Determine the [X, Y] coordinate at the center of the cell enclosing the given text.  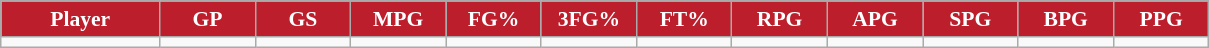
PPG [1161, 19]
FG% [494, 19]
APG [874, 19]
3FG% [588, 19]
RPG [780, 19]
MPG [398, 19]
SPG [970, 19]
BPG [1066, 19]
FT% [684, 19]
GP [208, 19]
GS [302, 19]
Player [80, 19]
